Capture the cell that displays the provided text and extract its (X, Y) central coordinate. 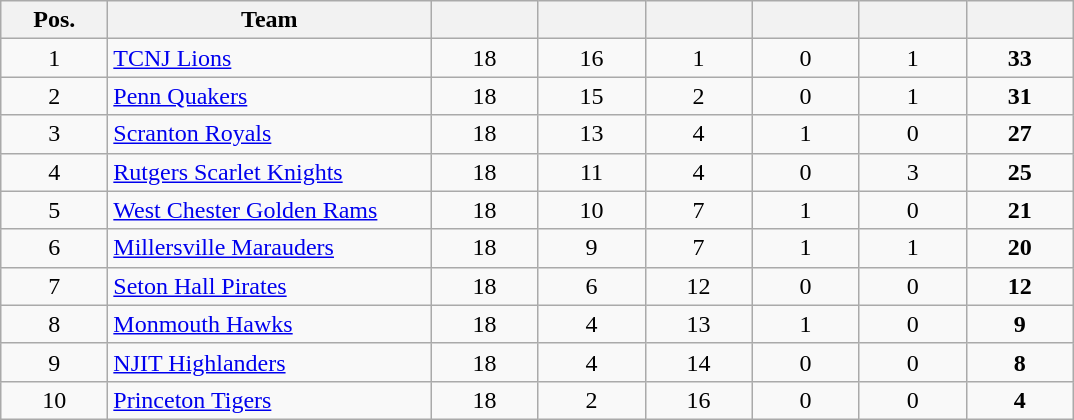
Millersville Marauders (270, 248)
Seton Hall Pirates (270, 286)
Monmouth Hawks (270, 324)
Princeton Tigers (270, 400)
Team (270, 20)
31 (1020, 96)
33 (1020, 58)
20 (1020, 248)
25 (1020, 172)
15 (592, 96)
21 (1020, 210)
Scranton Royals (270, 134)
Pos. (54, 20)
11 (592, 172)
14 (698, 362)
Rutgers Scarlet Knights (270, 172)
27 (1020, 134)
NJIT Highlanders (270, 362)
Penn Quakers (270, 96)
5 (54, 210)
West Chester Golden Rams (270, 210)
TCNJ Lions (270, 58)
